Capture the cell that displays the provided text and extract its [X, Y] central coordinate. 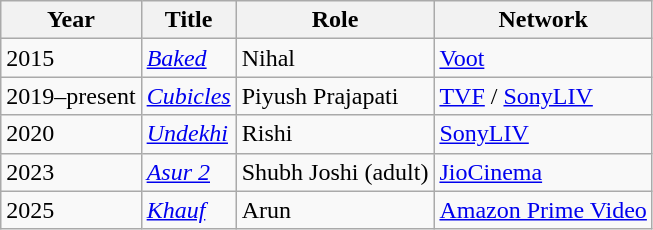
SonyLIV [543, 134]
Undekhi [188, 134]
Asur 2 [188, 172]
Arun [335, 210]
Role [335, 20]
Nihal [335, 58]
2015 [71, 58]
Piyush Prajapati [335, 96]
Khauf [188, 210]
Shubh Joshi (adult) [335, 172]
Amazon Prime Video [543, 210]
Network [543, 20]
Rishi [335, 134]
Title [188, 20]
2020 [71, 134]
2023 [71, 172]
Year [71, 20]
JioCinema [543, 172]
2025 [71, 210]
Voot [543, 58]
TVF / SonyLIV [543, 96]
2019–present [71, 96]
Cubicles [188, 96]
Baked [188, 58]
